Search for the cell housing the specified text and yield its (x, y) center coordinate. 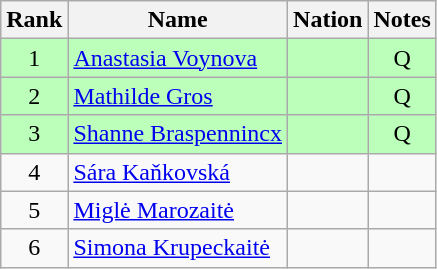
Notes (402, 20)
Simona Krupeckaitė (178, 248)
6 (34, 248)
Nation (328, 20)
2 (34, 96)
Name (178, 20)
3 (34, 134)
5 (34, 210)
Sára Kaňkovská (178, 172)
Mathilde Gros (178, 96)
Anastasia Voynova (178, 58)
Rank (34, 20)
4 (34, 172)
1 (34, 58)
Shanne Braspennincx (178, 134)
Miglė Marozaitė (178, 210)
